From the cell containing the given text, extract its center point as [x, y] coordinate. 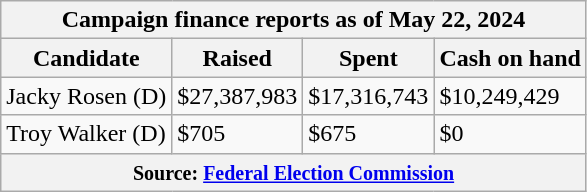
Source: Federal Election Commission [294, 172]
Campaign finance reports as of May 22, 2024 [294, 20]
Raised [238, 58]
$705 [238, 134]
Troy Walker (D) [86, 134]
Spent [368, 58]
Candidate [86, 58]
$17,316,743 [368, 96]
$27,387,983 [238, 96]
$675 [368, 134]
$0 [510, 134]
Jacky Rosen (D) [86, 96]
$10,249,429 [510, 96]
Cash on hand [510, 58]
